Identify which cell holds the provided text, then report its (x, y) central coordinate. 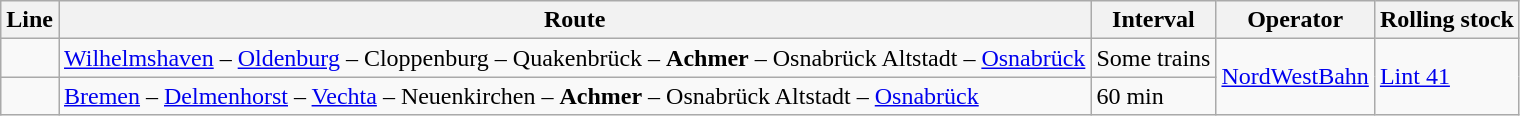
Line (30, 20)
NordWestBahn (1295, 77)
Bremen – Delmenhorst – Vechta – Neuenkirchen – Achmer – Osnabrück Altstadt – Osnabrück (574, 96)
Route (574, 20)
Interval (1154, 20)
Lint 41 (1446, 77)
Operator (1295, 20)
60 min (1154, 96)
Wilhelmshaven – Oldenburg – Cloppenburg – Quakenbrück – Achmer – Osnabrück Altstadt – Osnabrück (574, 58)
Rolling stock (1446, 20)
Some trains (1154, 58)
